Detect which cell encompasses the target text, then output its (x, y) center coordinate. 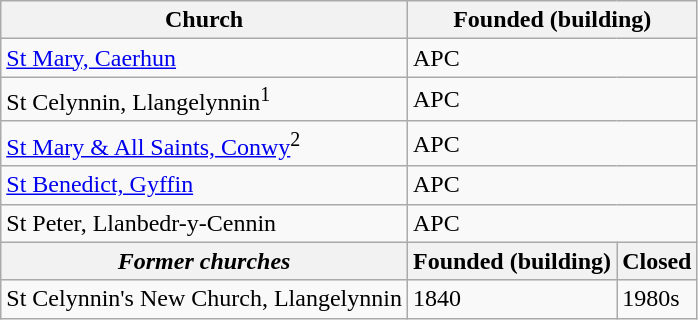
Church (204, 20)
St Mary & All Saints, Conwy2 (204, 144)
St Mary, Caerhun (204, 58)
Former churches (204, 261)
St Benedict, Gyffin (204, 185)
St Celynnin's New Church, Llangelynnin (204, 299)
1980s (657, 299)
St Peter, Llanbedr-y-Cennin (204, 223)
St Celynnin, Llangelynnin1 (204, 100)
Closed (657, 261)
1840 (512, 299)
